Detect which cell encompasses the target text, then output its (X, Y) center coordinate. 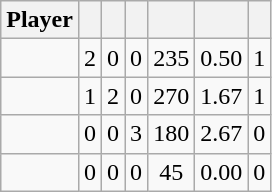
270 (172, 96)
2.67 (222, 134)
3 (136, 134)
Player (40, 20)
0.50 (222, 58)
180 (172, 134)
0.00 (222, 172)
235 (172, 58)
1.67 (222, 96)
45 (172, 172)
